Extract the (X, Y) coordinate from the center of the cell holding the provided text.  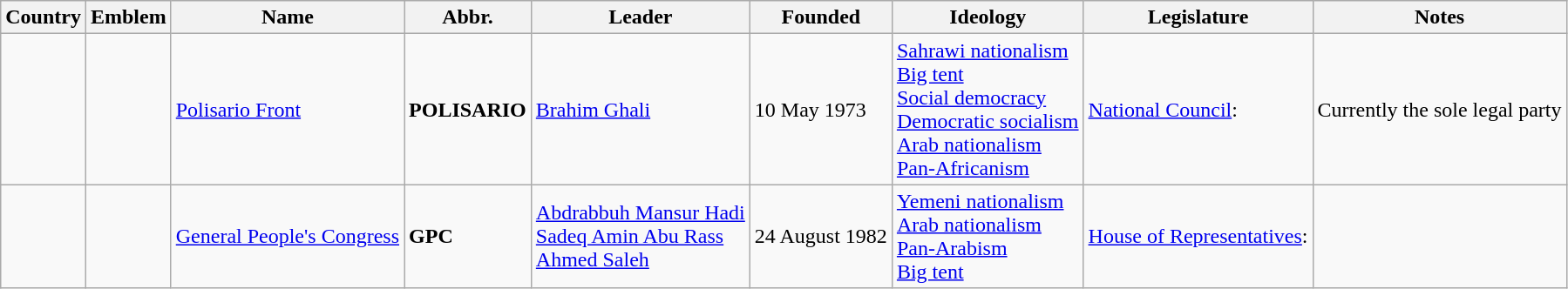
Country (44, 17)
Leader (640, 17)
24 August 1982 (821, 237)
Emblem (128, 17)
Name (288, 17)
General People's Congress (288, 237)
Abdrabbuh Mansur Hadi Sadeq Amin Abu Rass Ahmed Saleh (640, 237)
Brahim Ghali (640, 110)
Polisario Front (288, 110)
Yemeni nationalismArab nationalismPan-ArabismBig tent (988, 237)
Notes (1440, 17)
10 May 1973 (821, 110)
Sahrawi nationalismBig tentSocial democracyDemocratic socialismArab nationalismPan-Africanism (988, 110)
GPC (468, 237)
Ideology (988, 17)
Currently the sole legal party (1440, 110)
Abbr. (468, 17)
Founded (821, 17)
National Council: (1198, 110)
POLISARIO (468, 110)
Legislature (1198, 17)
House of Representatives: (1198, 237)
